Pinpoint the cell where the given text exists, returning its [x, y] midpoint coordinate. 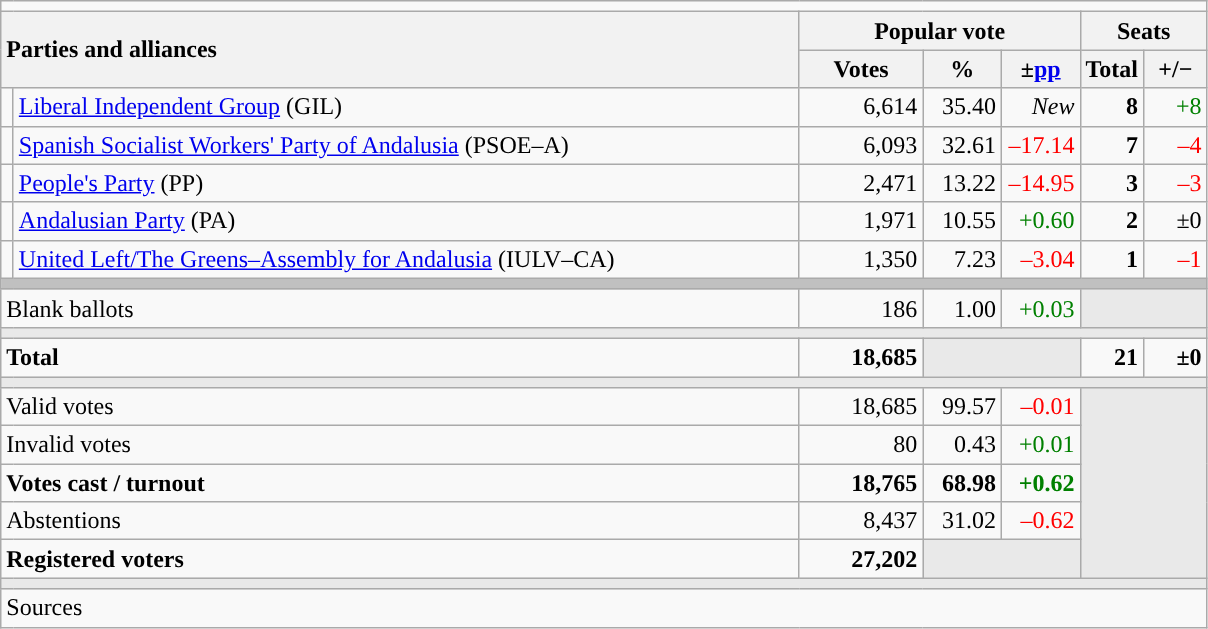
–0.01 [1040, 407]
13.22 [962, 183]
1,971 [861, 221]
Valid votes [400, 407]
2 [1112, 221]
1,350 [861, 259]
31.02 [962, 521]
–1 [1176, 259]
21 [1112, 357]
±pp [1040, 69]
Spanish Socialist Workers' Party of Andalusia (PSOE–A) [406, 145]
United Left/The Greens–Assembly for Andalusia (IULV–CA) [406, 259]
80 [861, 445]
People's Party (PP) [406, 183]
+8 [1176, 107]
0.43 [962, 445]
–0.62 [1040, 521]
+0.60 [1040, 221]
7.23 [962, 259]
+0.62 [1040, 483]
Liberal Independent Group (GIL) [406, 107]
6,093 [861, 145]
+0.01 [1040, 445]
Invalid votes [400, 445]
10.55 [962, 221]
Blank ballots [400, 308]
+/− [1176, 69]
Sources [604, 608]
Votes [861, 69]
Votes cast / turnout [400, 483]
% [962, 69]
Parties and alliances [400, 50]
35.40 [962, 107]
1.00 [962, 308]
2,471 [861, 183]
68.98 [962, 483]
99.57 [962, 407]
186 [861, 308]
27,202 [861, 559]
18,765 [861, 483]
Popular vote [940, 31]
3 [1112, 183]
7 [1112, 145]
–4 [1176, 145]
32.61 [962, 145]
Seats [1144, 31]
Andalusian Party (PA) [406, 221]
1 [1112, 259]
–3.04 [1040, 259]
New [1040, 107]
6,614 [861, 107]
+0.03 [1040, 308]
–14.95 [1040, 183]
Registered voters [400, 559]
–3 [1176, 183]
8,437 [861, 521]
8 [1112, 107]
Abstentions [400, 521]
–17.14 [1040, 145]
